Determine the [x, y] coordinate at the center of the cell enclosing the given text.  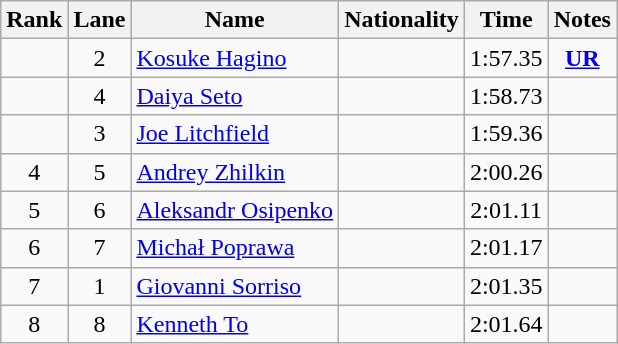
Nationality [402, 20]
Rank [34, 20]
Daiya Seto [235, 96]
Notes [582, 20]
2:01.64 [506, 324]
1:59.36 [506, 134]
Kenneth To [235, 324]
3 [100, 134]
Andrey Zhilkin [235, 172]
Lane [100, 20]
2:01.11 [506, 210]
UR [582, 58]
Michał Poprawa [235, 248]
Time [506, 20]
1 [100, 286]
Kosuke Hagino [235, 58]
1:58.73 [506, 96]
2 [100, 58]
Aleksandr Osipenko [235, 210]
Giovanni Sorriso [235, 286]
Name [235, 20]
2:01.35 [506, 286]
Joe Litchfield [235, 134]
1:57.35 [506, 58]
2:00.26 [506, 172]
2:01.17 [506, 248]
